Return the [x, y] coordinate for the center point of the cell that contains the specified text.  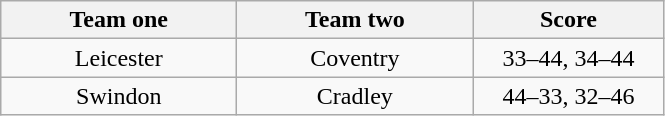
Leicester [119, 58]
Score [568, 20]
33–44, 34–44 [568, 58]
Coventry [355, 58]
44–33, 32–46 [568, 96]
Swindon [119, 96]
Cradley [355, 96]
Team two [355, 20]
Team one [119, 20]
